Output the (X, Y) coordinate of the center of the cell containing the given text.  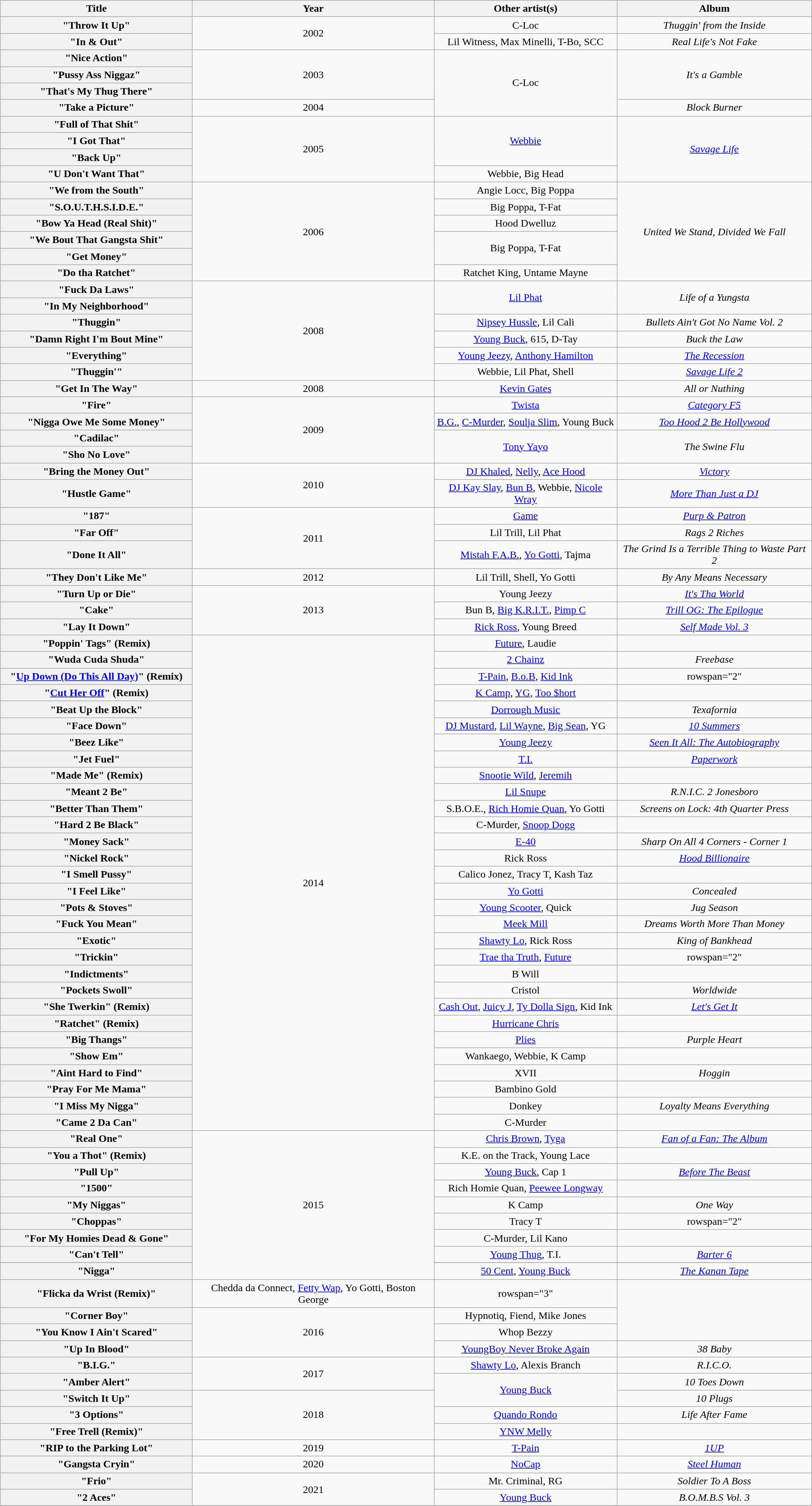
"Far Off" (96, 533)
Seen It All: The Autobiography (714, 742)
2015 (313, 1205)
"Pussy Ass Niggaz" (96, 75)
S.B.O.E., Rich Homie Quan, Yo Gotti (526, 809)
rowspan="3" (526, 1293)
Young Buck, Cap 1 (526, 1172)
Whop Bezzy (526, 1332)
10 Plugs (714, 1398)
2009 (313, 430)
"Pull Up" (96, 1172)
Future, Laudie (526, 643)
Game (526, 516)
Thuggin' from the Inside (714, 25)
2021 (313, 1489)
"Up Down (Do This All Day)" (Remix) (96, 676)
The Swine Flu (714, 446)
"My Niggas" (96, 1205)
Tracy T (526, 1221)
Bullets Ain't Got No Name Vol. 2 (714, 322)
Quando Rondo (526, 1415)
Savage Life (714, 149)
"Nickel Rock" (96, 858)
Purple Heart (714, 1040)
"Bow Ya Head (Real Shit)" (96, 224)
"Show Em" (96, 1056)
"Cut Her Off" (Remix) (96, 693)
Mr. Criminal, RG (526, 1481)
Steel Human (714, 1464)
"Take a Picture" (96, 108)
Young Thug, T.I. (526, 1254)
Mistah F.A.B., Yo Gotti, Tajma (526, 555)
"Back Up" (96, 157)
2 Chainz (526, 660)
"Pray For Me Mama" (96, 1089)
Young Jeezy, Anthony Hamilton (526, 355)
2013 (313, 610)
Self Made Vol. 3 (714, 627)
R.I.C.O. (714, 1365)
Jug Season (714, 908)
"Exotic" (96, 940)
"Corner Boy" (96, 1316)
The Recession (714, 355)
"Nigga Owe Me Some Money" (96, 421)
Webbie, Lil Phat, Shell (526, 372)
50 Cent, Young Buck (526, 1271)
"Lay It Down" (96, 627)
"She Twerkin" (Remix) (96, 1006)
"Indictments" (96, 973)
Other artist(s) (526, 9)
T.I. (526, 759)
Calico Jonez, Tracy T, Kash Taz (526, 875)
Album (714, 9)
Yo Gotti (526, 891)
Buck the Law (714, 339)
Hoggin (714, 1073)
Victory (714, 471)
"Full of That Shit" (96, 124)
Lil Witness, Max Minelli, T-Bo, SCC (526, 42)
2005 (313, 149)
All or Nuthing (714, 388)
T-Pain (526, 1448)
Life of a Yungsta (714, 298)
Twista (526, 405)
Shawty Lo, Alexis Branch (526, 1365)
Loyalty Means Everything (714, 1106)
Lil Trill, Lil Phat (526, 533)
B.O.M.B.S Vol. 3 (714, 1497)
"Money Sack" (96, 842)
Trae tha Truth, Future (526, 957)
"Aint Hard to Find" (96, 1073)
"Choppas" (96, 1221)
Rick Ross, Young Breed (526, 627)
2019 (313, 1448)
Too Hood 2 Be Hollywood (714, 421)
C-Murder, Lil Kano (526, 1238)
2018 (313, 1415)
Meek Mill (526, 924)
K Camp, YG, Too $hort (526, 693)
"Switch It Up" (96, 1398)
"Pockets Swoll" (96, 990)
"Nigga" (96, 1271)
Fan of a Fan: The Album (714, 1139)
Bambino Gold (526, 1089)
YoungBoy Never Broke Again (526, 1349)
Worldwide (714, 990)
C-Murder, Snoop Dogg (526, 825)
B.G., C-Murder, Soulja Slim, Young Buck (526, 421)
"Made Me" (Remix) (96, 776)
"Meant 2 Be" (96, 792)
"They Don't Like Me" (96, 577)
"I Miss My Nigga" (96, 1106)
Nipsey Hussle, Lil Cali (526, 322)
Sharp On All 4 Corners - Corner 1 (714, 842)
"RIP to the Parking Lot" (96, 1448)
Lil Trill, Shell, Yo Gotti (526, 577)
"B.I.G." (96, 1365)
"Cake" (96, 610)
E-40 (526, 842)
"Get In The Way" (96, 388)
"Amber Alert" (96, 1382)
"I Got That" (96, 141)
Shawty Lo, Rick Ross (526, 940)
One Way (714, 1205)
Rags 2 Riches (714, 533)
Category F5 (714, 405)
"2 Aces" (96, 1497)
"1500" (96, 1188)
Cristol (526, 990)
"Beat Up the Block" (96, 709)
"Hustle Game" (96, 494)
Snootie Wild, Jeremih (526, 776)
R.N.I.C. 2 Jonesboro (714, 792)
Rich Homie Quan, Peewee Longway (526, 1188)
Ratchet King, Untame Mayne (526, 273)
It's a Gamble (714, 75)
"S.O.U.T.H.S.I.D.E." (96, 207)
Barter 6 (714, 1254)
Let's Get It (714, 1006)
"187" (96, 516)
Hurricane Chris (526, 1023)
"Fuck You Mean" (96, 924)
Paperwork (714, 759)
"Wuda Cuda Shuda" (96, 660)
"You Know I Ain't Scared" (96, 1332)
"In My Neighborhood" (96, 306)
DJ Khaled, Nelly, Ace Hood (526, 471)
"Big Thangs" (96, 1040)
Title (96, 9)
2010 (313, 485)
"Done It All" (96, 555)
"For My Homies Dead & Gone" (96, 1238)
"Fuck Da Laws" (96, 289)
"Flicka da Wrist (Remix)" (96, 1293)
The Grind Is a Terrible Thing to Waste Part 2 (714, 555)
"In & Out" (96, 42)
Trill OG: The Epilogue (714, 610)
King of Bankhead (714, 940)
Young Buck, 615, D-Tay (526, 339)
"Nice Action" (96, 58)
1UP (714, 1448)
Bun B, Big K.R.I.T., Pimp C (526, 610)
Kevin Gates (526, 388)
"Turn Up or Die" (96, 594)
"U Don't Want That" (96, 174)
Wankaego, Webbie, K Camp (526, 1056)
Plies (526, 1040)
"Frio" (96, 1481)
C-Murder (526, 1122)
2006 (313, 231)
10 Toes Down (714, 1382)
Screens on Lock: 4th Quarter Press (714, 809)
"Sho No Love" (96, 454)
Lil Phat (526, 298)
Real Life's Not Fake (714, 42)
"Thuggin" (96, 322)
"Up In Blood" (96, 1349)
"Pots & Stoves" (96, 908)
B Will (526, 973)
"Ratchet" (Remix) (96, 1023)
Dorrough Music (526, 709)
"You a Thot" (Remix) (96, 1155)
Hypnotiq, Fiend, Mike Jones (526, 1316)
"Do tha Ratchet" (96, 273)
"Gangsta Cryin" (96, 1464)
Before The Beast (714, 1172)
"Get Money" (96, 256)
38 Baby (714, 1349)
By Any Means Necessary (714, 577)
Chris Brown, Tyga (526, 1139)
YNW Melly (526, 1431)
"That's My Thug There" (96, 91)
Cash Out, Juicy J, Ty Dolla Sign, Kid Ink (526, 1006)
"Bring the Money Out" (96, 471)
Block Burner (714, 108)
More Than Just a DJ (714, 494)
"Jet Fuel" (96, 759)
Purp & Patron (714, 516)
"Face Down" (96, 726)
XVII (526, 1073)
Texafornia (714, 709)
2014 (313, 883)
T-Pain, B.o.B, Kid Ink (526, 676)
"I Smell Pussy" (96, 875)
2020 (313, 1464)
Chedda da Connect, Fetty Wap, Yo Gotti, Boston George (313, 1293)
"Trickin" (96, 957)
"Thuggin'" (96, 372)
DJ Kay Slay, Bun B, Webbie, Nicole Wray (526, 494)
2011 (313, 538)
Freebase (714, 660)
Hood Billionaire (714, 858)
"We Bout That Gangsta Shit" (96, 240)
"Everything" (96, 355)
K.E. on the Track, Young Lace (526, 1155)
2012 (313, 577)
Concealed (714, 891)
"Poppin' Tags" (Remix) (96, 643)
Soldier To A Boss (714, 1481)
Angie Locc, Big Poppa (526, 190)
2016 (313, 1332)
2003 (313, 75)
"Damn Right I'm Bout Mine" (96, 339)
"Free Trell (Remix)" (96, 1431)
2017 (313, 1374)
"We from the South" (96, 190)
Webbie, Big Head (526, 174)
"Beez Like" (96, 742)
Rick Ross (526, 858)
Dreams Worth More Than Money (714, 924)
"Cadilac" (96, 438)
"Hard 2 Be Black" (96, 825)
"Better Than Them" (96, 809)
2002 (313, 33)
2004 (313, 108)
"Real One" (96, 1139)
The Kanan Tape (714, 1271)
"Can't Tell" (96, 1254)
Donkey (526, 1106)
"Fire" (96, 405)
Lil Snupe (526, 792)
"3 Options" (96, 1415)
"Came 2 Da Can" (96, 1122)
Life After Fame (714, 1415)
Hood Dwelluz (526, 224)
Year (313, 9)
"I Feel Like" (96, 891)
Savage Life 2 (714, 372)
DJ Mustard, Lil Wayne, Big Sean, YG (526, 726)
K Camp (526, 1205)
NoCap (526, 1464)
It's Tha World (714, 594)
10 Summers (714, 726)
"Throw It Up" (96, 25)
Young Scooter, Quick (526, 908)
Tony Yayo (526, 446)
Webbie (526, 141)
United We Stand, Divided We Fall (714, 231)
